For the text-containing cell, return its midpoint in (X, Y) coordinate format. 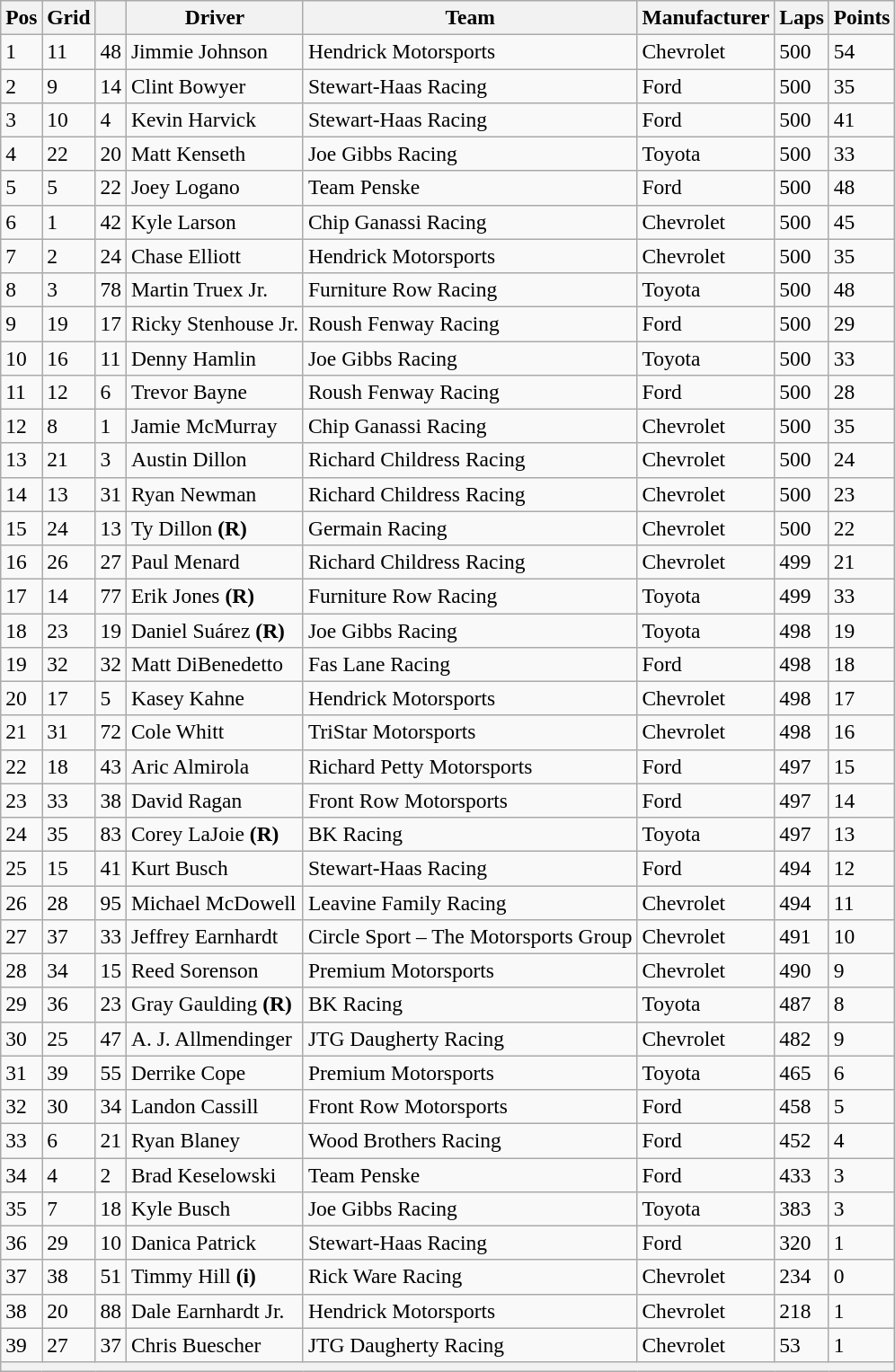
465 (802, 1073)
383 (802, 1208)
Corey LaJoie (R) (214, 834)
458 (802, 1106)
Daniel Suárez (R) (214, 630)
Kevin Harvick (214, 119)
42 (111, 222)
Pos (22, 17)
0 (862, 1277)
Jimmie Johnson (214, 51)
Chase Elliott (214, 256)
Kurt Busch (214, 868)
55 (111, 1073)
83 (111, 834)
Leavine Family Racing (470, 902)
Ricky Stenhouse Jr. (214, 323)
Reed Sorenson (214, 970)
452 (802, 1140)
Derrike Cope (214, 1073)
Circle Sport – The Motorsports Group (470, 936)
Matt Kenseth (214, 154)
Richard Petty Motorsports (470, 766)
Martin Truex Jr. (214, 289)
Austin Dillon (214, 460)
Landon Cassill (214, 1106)
Germain Racing (470, 528)
Fas Lane Racing (470, 664)
Joey Logano (214, 188)
Denny Hamlin (214, 358)
47 (111, 1039)
Erik Jones (R) (214, 596)
490 (802, 970)
491 (802, 936)
Danica Patrick (214, 1243)
Kyle Busch (214, 1208)
88 (111, 1311)
Ty Dillon (R) (214, 528)
Clint Bowyer (214, 85)
487 (802, 1005)
Ryan Blaney (214, 1140)
Cole Whitt (214, 732)
54 (862, 51)
433 (802, 1174)
David Ragan (214, 801)
218 (802, 1311)
Wood Brothers Racing (470, 1140)
Kyle Larson (214, 222)
Dale Earnhardt Jr. (214, 1311)
Jamie McMurray (214, 426)
Rick Ware Racing (470, 1277)
Team (470, 17)
45 (862, 222)
Trevor Bayne (214, 392)
Timmy Hill (i) (214, 1277)
Ryan Newman (214, 494)
72 (111, 732)
95 (111, 902)
51 (111, 1277)
320 (802, 1243)
Manufacturer (706, 17)
482 (802, 1039)
Gray Gaulding (R) (214, 1005)
Paul Menard (214, 562)
Michael McDowell (214, 902)
Brad Keselowski (214, 1174)
Chris Buescher (214, 1345)
Kasey Kahne (214, 698)
Aric Almirola (214, 766)
Jeffrey Earnhardt (214, 936)
53 (802, 1345)
TriStar Motorsports (470, 732)
234 (802, 1277)
77 (111, 596)
Grid (68, 17)
78 (111, 289)
Matt DiBenedetto (214, 664)
A. J. Allmendinger (214, 1039)
Laps (802, 17)
43 (111, 766)
Points (862, 17)
Driver (214, 17)
